Scan for the cell matching the given text and deliver its (x, y) coordinate at center. 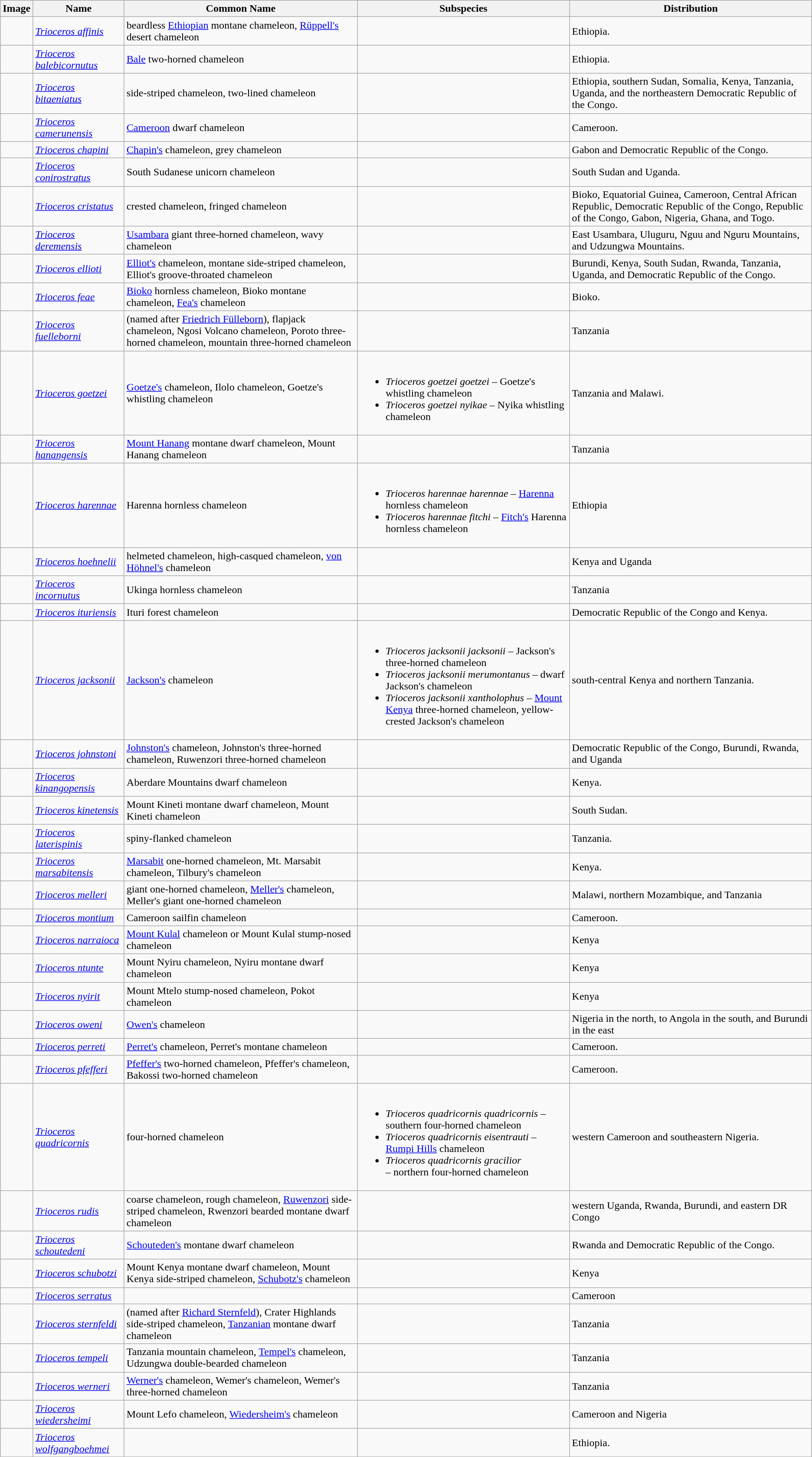
Trioceros johnstoni (79, 754)
Johnston's chameleon, Johnston's three-horned chameleon, Ruwenzori three-horned chameleon (240, 754)
Trioceros werneri (79, 1386)
Trioceros goetzei (79, 393)
Gabon and Democratic Republic of the Congo. (691, 150)
Trioceros bitaeniatus (79, 93)
Mount Kineti montane dwarf chameleon, Mount Kineti chameleon (240, 811)
south-central Kenya and northern Tanzania. (691, 680)
Trioceros nyirit (79, 996)
coarse chameleon, rough chameleon, Ruwenzori side-striped chameleon, Rwenzori bearded montane dwarf chameleon (240, 1211)
Trioceros hanangensis (79, 450)
Trioceros chapini (79, 150)
Trioceros tempeli (79, 1358)
Jackson's chameleon (240, 680)
Goetze's chameleon, Ilolo chameleon, Goetze's whistling chameleon (240, 393)
Trioceros feae (79, 297)
Trioceros affinis (79, 31)
Common Name (240, 9)
Trioceros ituriensis (79, 612)
Tanzania and Malawi. (691, 393)
Ukinga hornless chameleon (240, 590)
South Sudan and Uganda. (691, 172)
South Sudan. (691, 811)
helmeted chameleon, high-casqued chameleon, von Höhnel's chameleon (240, 561)
Owen's chameleon (240, 1025)
Rwanda and Democratic Republic of the Congo. (691, 1245)
Distribution (691, 9)
Usambara giant three-horned chameleon, wavy chameleon (240, 240)
Trioceros oweni (79, 1025)
Perret's chameleon, Perret's montane chameleon (240, 1047)
South Sudanese unicorn chameleon (240, 172)
Bale two-horned chameleon (240, 59)
Trioceros harennae (79, 505)
Trioceros cristatus (79, 206)
spiny-flanked chameleon (240, 838)
Nigeria in the north, to Angola in the south, and Burundi in the east (691, 1025)
Mount Nyiru chameleon, Nyiru montane dwarf chameleon (240, 968)
Subspecies (464, 9)
Trioceros serratus (79, 1296)
Trioceros ntunte (79, 968)
beardless Ethiopian montane chameleon, Rüppell's desert chameleon (240, 31)
Trioceros schubotzi (79, 1273)
Trioceros hoehnelii (79, 561)
Democratic Republic of the Congo, Burundi, Rwanda, and Uganda (691, 754)
Pfeffer's two-horned chameleon, Pfeffer's chameleon, Bakossi two-horned chameleon (240, 1069)
giant one-horned chameleon, Meller's chameleon, Meller's giant one-horned chameleon (240, 895)
Trioceros sternfeldi (79, 1324)
Kenya and Uganda (691, 561)
western Cameroon and southeastern Nigeria. (691, 1137)
Name (79, 9)
Marsabit one-horned chameleon, Mt. Marsabit chameleon, Tilbury's chameleon (240, 867)
Trioceros incornutus (79, 590)
Cameroon sailfin chameleon (240, 917)
Bioko hornless chameleon, Bioko montane chameleon, Fea's chameleon (240, 297)
crested chameleon, fringed chameleon (240, 206)
Trioceros laterispinis (79, 838)
Trioceros schoutedeni (79, 1245)
Tanzania mountain chameleon, Tempel's chameleon, Udzungwa double-bearded chameleon (240, 1358)
Trioceros wiedersheimi (79, 1414)
western Uganda, Rwanda, Burundi, and eastern DR Congo (691, 1211)
Chapin's chameleon, grey chameleon (240, 150)
Trioceros marsabitensis (79, 867)
Mount Lefo chameleon, Wiedersheim's chameleon (240, 1414)
Ethiopia (691, 505)
Cameroon (691, 1296)
Trioceros montium (79, 917)
Trioceros kinetensis (79, 811)
Trioceros jacksonii (79, 680)
Trioceros ellioti (79, 268)
Tanzania. (691, 838)
Mount Kenya montane dwarf chameleon, Mount Kenya side-striped chameleon, Schubotz's chameleon (240, 1273)
Democratic Republic of the Congo and Kenya. (691, 612)
Aberdare Mountains dwarf chameleon (240, 782)
Trioceros goetzei goetzei – Goetze's whistling chameleonTrioceros goetzei nyikae – Nyika whistling chameleon (464, 393)
Werner's chameleon, Wemer's chameleon, Wemer's three-horned chameleon (240, 1386)
Trioceros fuelleborni (79, 331)
Schouteden's montane dwarf chameleon (240, 1245)
Mount Hanang montane dwarf chameleon, Mount Hanang chameleon (240, 450)
Ethiopia, southern Sudan, Somalia, Kenya, Tanzania, Uganda, and the northeastern Democratic Republic of the Congo. (691, 93)
Mount Mtelo stump-nosed chameleon, Pokot chameleon (240, 996)
Trioceros deremensis (79, 240)
Image (16, 9)
Elliot's chameleon, montane side-striped chameleon, Elliot's groove-throated chameleon (240, 268)
Cameroon and Nigeria (691, 1414)
Ituri forest chameleon (240, 612)
Burundi, Kenya, South Sudan, Rwanda, Tanzania, Uganda, and Democratic Republic of the Congo. (691, 268)
Mount Kulal chameleon or Mount Kulal stump-nosed chameleon (240, 940)
Trioceros kinangopensis (79, 782)
Harenna hornless chameleon (240, 505)
Bioko. (691, 297)
Trioceros narraioca (79, 940)
Trioceros camerunensis (79, 128)
Malawi, northern Mozambique, and Tanzania (691, 895)
(named after Richard Sternfeld), Crater Highlands side-striped chameleon, Tanzanian montane dwarf chameleon (240, 1324)
side-striped chameleon, two-lined chameleon (240, 93)
Trioceros quadricornis (79, 1137)
(named after Friedrich Fülleborn), flapjack chameleon, Ngosi Volcano chameleon, Poroto three-horned chameleon, mountain three-horned chameleon (240, 331)
Trioceros rudis (79, 1211)
Trioceros conirostratus (79, 172)
Trioceros melleri (79, 895)
Trioceros harennae harennae – Harenna hornless chameleonTrioceros harennae fitchi – Fitch's Harenna hornless chameleon (464, 505)
Trioceros pfefferi (79, 1069)
Trioceros wolfgangboehmei (79, 1442)
four-horned chameleon (240, 1137)
Trioceros balebicornutus (79, 59)
Trioceros perreti (79, 1047)
Cameroon dwarf chameleon (240, 128)
East Usambara, Uluguru, Nguu and Nguru Mountains, and Udzungwa Mountains. (691, 240)
